Find where the given text appears and provide that cell's center as [X, Y] coordinate. 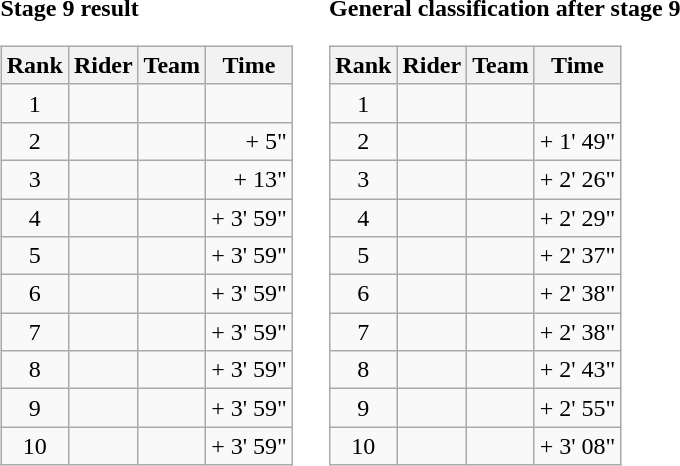
+ 5" [250, 141]
+ 2' 26" [578, 179]
+ 13" [250, 179]
+ 2' 29" [578, 217]
+ 2' 37" [578, 256]
+ 3' 08" [578, 446]
+ 2' 43" [578, 370]
+ 2' 55" [578, 408]
+ 1' 49" [578, 141]
